Identify which cell holds the provided text, then report its (x, y) central coordinate. 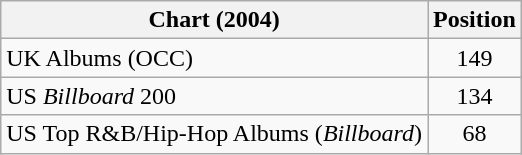
134 (475, 96)
UK Albums (OCC) (214, 58)
68 (475, 134)
Position (475, 20)
US Billboard 200 (214, 96)
Chart (2004) (214, 20)
149 (475, 58)
US Top R&B/Hip-Hop Albums (Billboard) (214, 134)
